For the text-containing cell, return its midpoint in [X, Y] coordinate format. 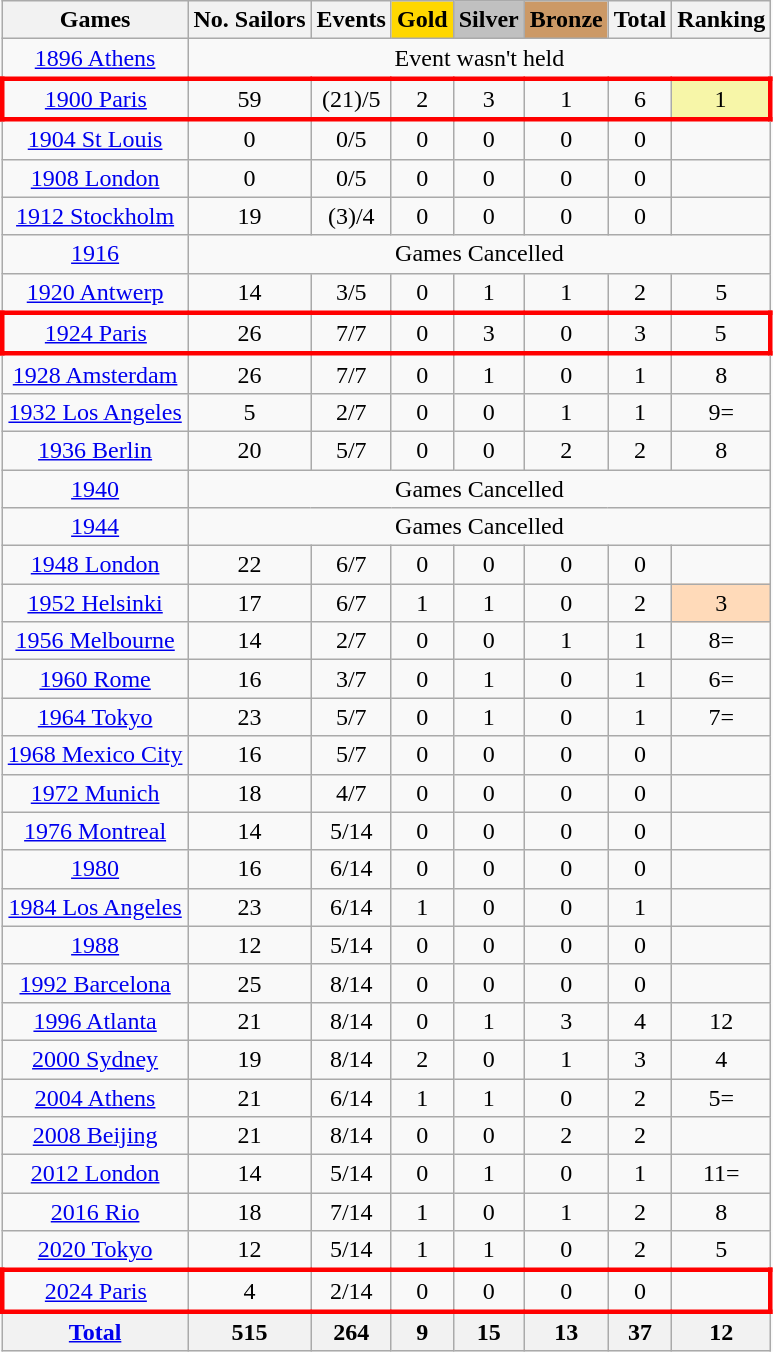
Event wasn't held [480, 59]
264 [351, 1331]
1932 Los Angeles [95, 412]
1924 Paris [95, 334]
1912 Stockholm [95, 216]
1980 [95, 869]
1992 Barcelona [95, 983]
1896 Athens [95, 59]
6 [640, 98]
1972 Munich [95, 793]
3/5 [351, 293]
2000 Sydney [95, 1059]
37 [640, 1331]
3/7 [351, 679]
9= [722, 412]
59 [250, 98]
(21)/5 [351, 98]
1920 Antwerp [95, 293]
1908 London [95, 178]
Ranking [722, 20]
7= [722, 717]
2024 Paris [95, 1290]
1916 [95, 254]
2008 Beijing [95, 1136]
1968 Mexico City [95, 755]
22 [250, 565]
1940 [95, 489]
8= [722, 641]
1948 London [95, 565]
Games [95, 20]
1936 Berlin [95, 450]
1944 [95, 527]
1996 Atlanta [95, 1021]
5= [722, 1097]
2004 Athens [95, 1097]
1984 Los Angeles [95, 907]
2020 Tokyo [95, 1251]
1900 Paris [95, 98]
Events [351, 20]
1976 Montreal [95, 831]
4/7 [351, 793]
Bronze [566, 20]
(3)/4 [351, 216]
9 [422, 1331]
17 [250, 603]
1956 Melbourne [95, 641]
1964 Tokyo [95, 717]
1904 St Louis [95, 139]
1952 Helsinki [95, 603]
Gold [422, 20]
2016 Rio [95, 1212]
1988 [95, 945]
1960 Rome [95, 679]
Silver [488, 20]
13 [566, 1331]
2012 London [95, 1174]
20 [250, 450]
7/14 [351, 1212]
1928 Amsterdam [95, 374]
No. Sailors [250, 20]
15 [488, 1331]
515 [250, 1331]
25 [250, 983]
11= [722, 1174]
6= [722, 679]
2/14 [351, 1290]
